Locate the cell with the specified text and output its (X, Y) center coordinate. 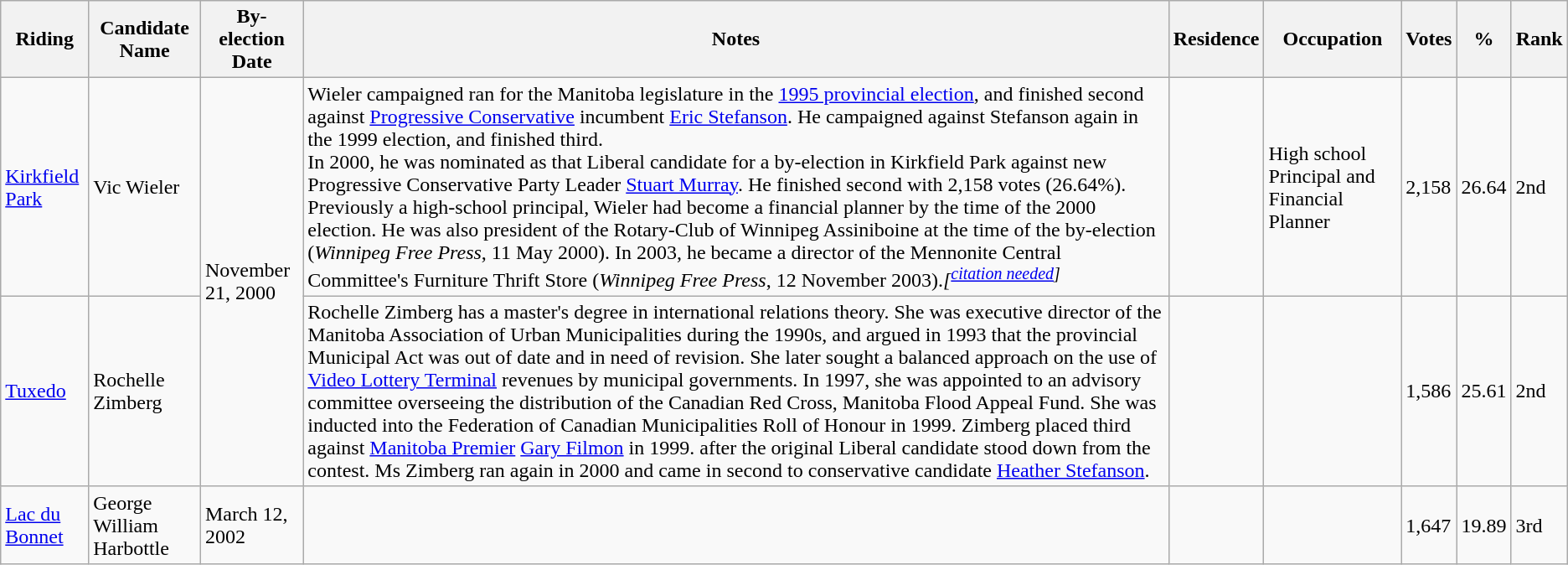
Vic Wieler (145, 188)
Votes (1429, 39)
High school Principal and Financial Planner (1333, 188)
Residence (1216, 39)
3rd (1540, 525)
By-election Date (251, 39)
19.89 (1484, 525)
25.61 (1484, 391)
% (1484, 39)
Tuxedo (45, 391)
1,586 (1429, 391)
Lac du Bonnet (45, 525)
Kirkfield Park (45, 188)
George William Harbottle (145, 525)
March 12, 2002 (251, 525)
2,158 (1429, 188)
Candidate Name (145, 39)
1,647 (1429, 525)
Notes (735, 39)
Rank (1540, 39)
26.64 (1484, 188)
Riding (45, 39)
November 21, 2000 (251, 282)
Occupation (1333, 39)
Rochelle Zimberg (145, 391)
